From the cell containing the given text, extract its center point as [X, Y] coordinate. 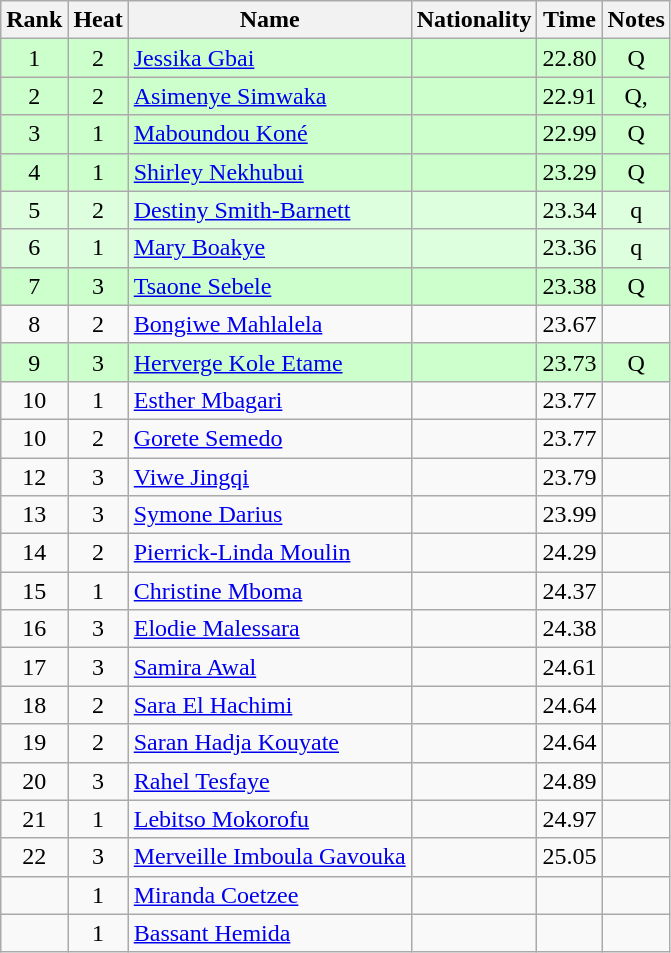
Rank [34, 20]
15 [34, 591]
23.34 [570, 210]
9 [34, 362]
18 [34, 705]
6 [34, 248]
Bongiwe Mahlalela [270, 324]
13 [34, 515]
Maboundou Koné [270, 134]
24.37 [570, 591]
19 [34, 743]
5 [34, 210]
24.89 [570, 781]
Heat [98, 20]
Name [270, 20]
Elodie Malessara [270, 629]
23.67 [570, 324]
Esther Mbagari [270, 400]
Tsaone Sebele [270, 286]
Time [570, 20]
21 [34, 819]
20 [34, 781]
24.61 [570, 667]
Lebitso Mokorofu [270, 819]
22.99 [570, 134]
Sara El Hachimi [270, 705]
22.91 [570, 96]
Shirley Nekhubui [270, 172]
Merveille Imboula Gavouka [270, 857]
Herverge Kole Etame [270, 362]
Saran Hadja Kouyate [270, 743]
22.80 [570, 58]
Miranda Coetzee [270, 895]
Christine Mboma [270, 591]
Asimenye Simwaka [270, 96]
Mary Boakye [270, 248]
Q, [636, 96]
Jessika Gbai [270, 58]
22 [34, 857]
24.97 [570, 819]
14 [34, 553]
7 [34, 286]
23.29 [570, 172]
25.05 [570, 857]
Viwe Jingqi [270, 477]
Symone Darius [270, 515]
Rahel Tesfaye [270, 781]
Pierrick-Linda Moulin [270, 553]
Samira Awal [270, 667]
4 [34, 172]
16 [34, 629]
Nationality [474, 20]
Notes [636, 20]
23.36 [570, 248]
12 [34, 477]
24.38 [570, 629]
23.73 [570, 362]
Bassant Hemida [270, 933]
8 [34, 324]
23.99 [570, 515]
17 [34, 667]
23.38 [570, 286]
24.29 [570, 553]
23.79 [570, 477]
Gorete Semedo [270, 438]
Destiny Smith-Barnett [270, 210]
